From the cell containing the given text, extract its center point as [X, Y] coordinate. 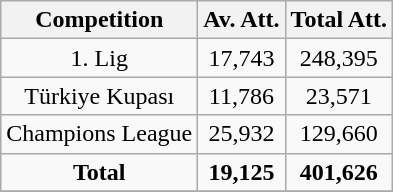
Av. Att. [242, 20]
1. Lig [100, 58]
11,786 [242, 96]
17,743 [242, 58]
Türkiye Kupası [100, 96]
Total [100, 172]
401,626 [339, 172]
19,125 [242, 172]
25,932 [242, 134]
Competition [100, 20]
129,660 [339, 134]
Total Att. [339, 20]
248,395 [339, 58]
23,571 [339, 96]
Champions League [100, 134]
